Extract the (x, y) coordinate from the center of the cell holding the provided text.  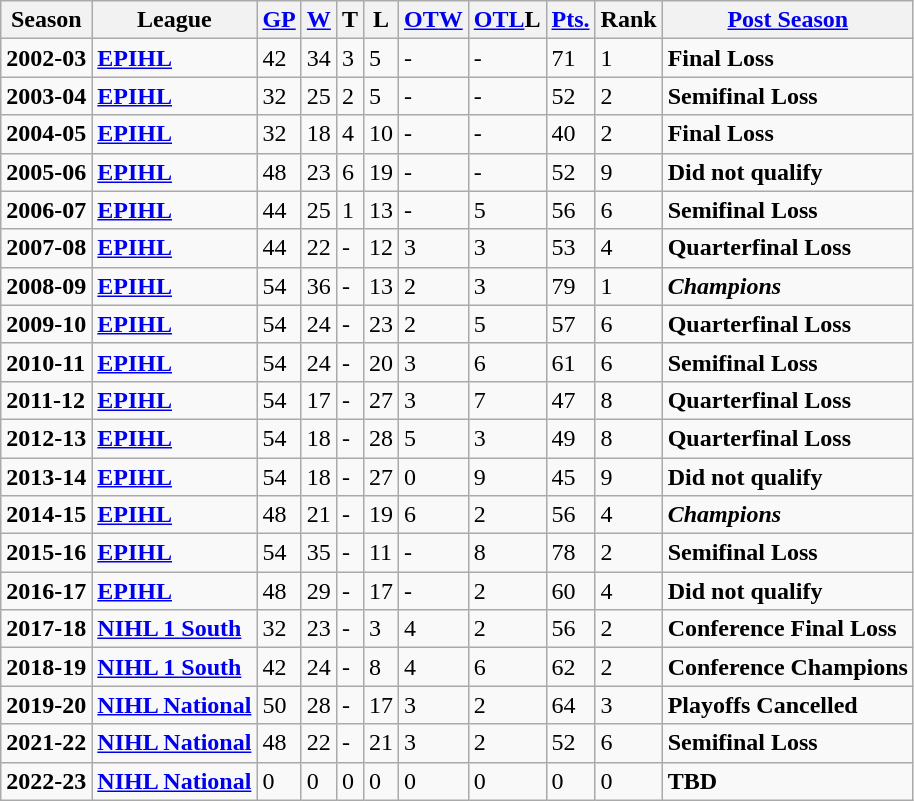
GP (279, 20)
Conference Final Loss (788, 629)
W (318, 20)
20 (380, 362)
61 (570, 362)
T (350, 20)
12 (380, 248)
11 (380, 553)
78 (570, 553)
53 (570, 248)
2019-20 (46, 705)
29 (318, 591)
League (174, 20)
2016-17 (46, 591)
2022-23 (46, 781)
71 (570, 58)
10 (380, 134)
2014-15 (46, 515)
Conference Champions (788, 667)
Rank (628, 20)
Pts. (570, 20)
2018-19 (46, 667)
49 (570, 438)
2007-08 (46, 248)
OTW (433, 20)
35 (318, 553)
Post Season (788, 20)
40 (570, 134)
60 (570, 591)
62 (570, 667)
2005-06 (46, 172)
34 (318, 58)
Playoffs Cancelled (788, 705)
OTLL (507, 20)
45 (570, 477)
50 (279, 705)
2017-18 (46, 629)
79 (570, 286)
2021-22 (46, 743)
L (380, 20)
57 (570, 324)
2008-09 (46, 286)
2002-03 (46, 58)
64 (570, 705)
36 (318, 286)
2009-10 (46, 324)
2015-16 (46, 553)
TBD (788, 781)
2011-12 (46, 400)
2013-14 (46, 477)
2003-04 (46, 96)
7 (507, 400)
2010-11 (46, 362)
2006-07 (46, 210)
47 (570, 400)
2004-05 (46, 134)
Season (46, 20)
2012-13 (46, 438)
